Return (X, Y) of the center of cell containing provided text 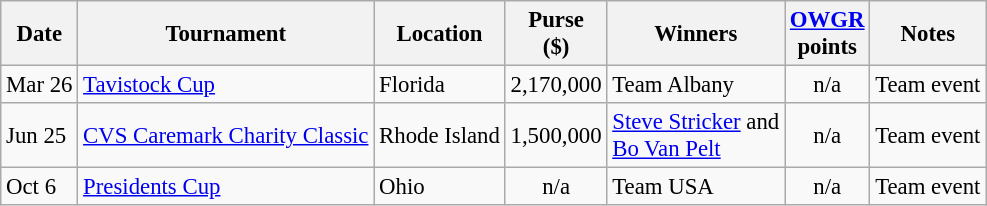
Notes (928, 34)
OWGRpoints (828, 34)
Oct 6 (40, 187)
Location (440, 34)
1,500,000 (556, 136)
Florida (440, 85)
Purse($) (556, 34)
Mar 26 (40, 85)
2,170,000 (556, 85)
Team USA (696, 187)
Date (40, 34)
Jun 25 (40, 136)
Team Albany (696, 85)
Ohio (440, 187)
Tournament (226, 34)
CVS Caremark Charity Classic (226, 136)
Steve Stricker and Bo Van Pelt (696, 136)
Winners (696, 34)
Presidents Cup (226, 187)
Tavistock Cup (226, 85)
Rhode Island (440, 136)
